Output the [x, y] coordinate of the center of the cell containing the given text.  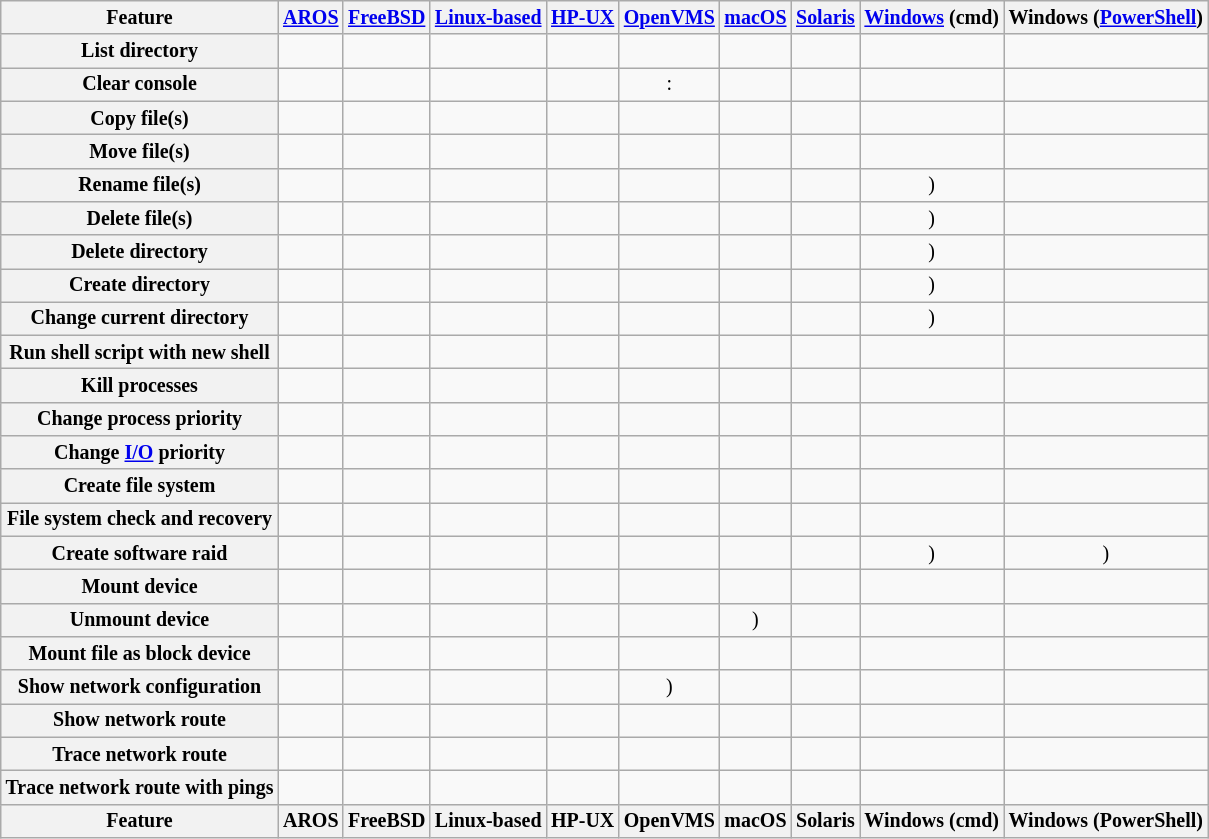
Kill processes [140, 386]
Run shell script with new shell [140, 352]
Change current directory [140, 318]
Delete file(s) [140, 218]
List directory [140, 52]
Mount file as block device [140, 654]
Copy file(s) [140, 118]
File system check and recovery [140, 520]
Change I/O priority [140, 452]
Trace network route [140, 754]
Create software raid [140, 554]
Move file(s) [140, 152]
Trace network route with pings [140, 788]
Create file system [140, 486]
Show network route [140, 720]
Unmount device [140, 620]
Create directory [140, 286]
Show network configuration [140, 686]
Clear console [140, 84]
Delete directory [140, 252]
Mount device [140, 586]
Change process priority [140, 420]
: [670, 84]
Rename file(s) [140, 184]
